Search for the cell housing the specified text and yield its [X, Y] center coordinate. 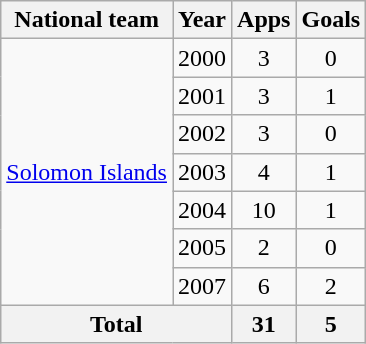
6 [264, 286]
Year [202, 20]
National team [87, 20]
2003 [202, 172]
2005 [202, 248]
2000 [202, 58]
Goals [331, 20]
2002 [202, 134]
10 [264, 210]
5 [331, 324]
2004 [202, 210]
2001 [202, 96]
31 [264, 324]
Solomon Islands [87, 172]
4 [264, 172]
Total [116, 324]
Apps [264, 20]
2007 [202, 286]
